Determine the (x, y) coordinate at the center of the cell enclosing the given text.  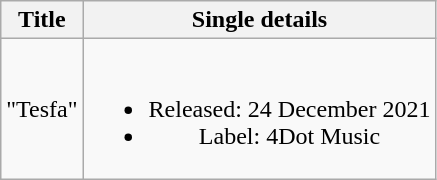
"Tesfa" (42, 109)
Released: 24 December 2021Label: 4Dot Music (260, 109)
Title (42, 20)
Single details (260, 20)
